Detect which cell encompasses the target text, then output its [X, Y] center coordinate. 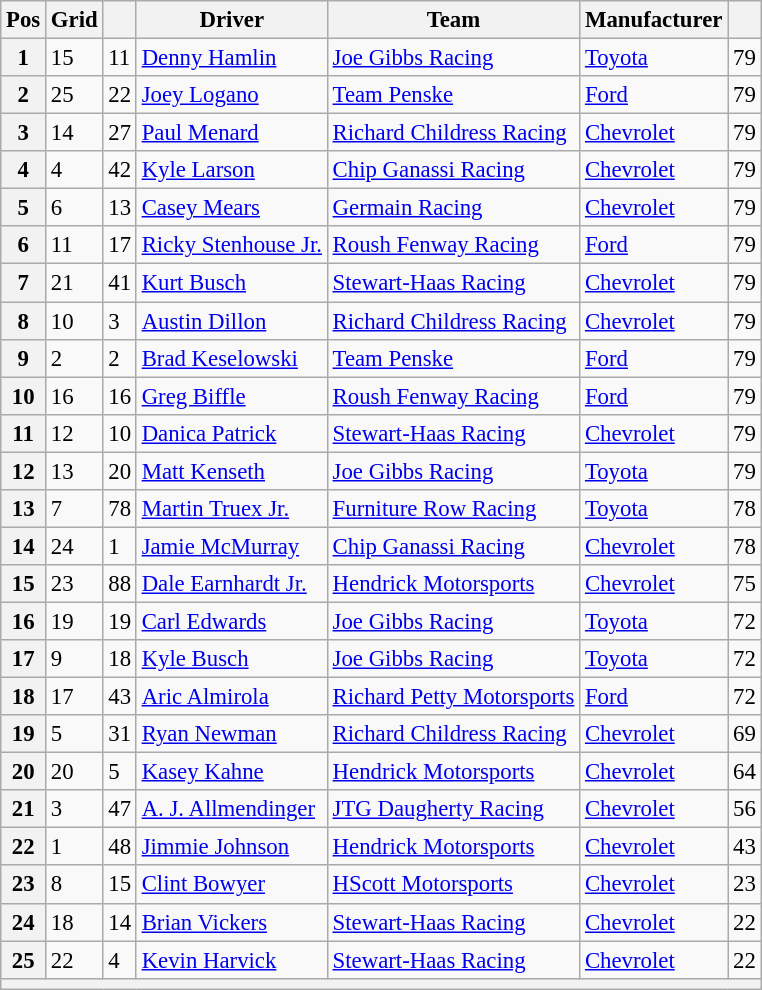
88 [120, 584]
Jimmie Johnson [232, 847]
Richard Petty Motorsports [453, 697]
HScott Motorsports [453, 885]
Denny Hamlin [232, 58]
Austin Dillon [232, 321]
Driver [232, 20]
42 [120, 170]
Matt Kenseth [232, 471]
Jamie McMurray [232, 546]
Clint Bowyer [232, 885]
48 [120, 847]
A. J. Allmendinger [232, 809]
47 [120, 809]
Kyle Busch [232, 659]
Ryan Newman [232, 734]
Grid [74, 20]
Martin Truex Jr. [232, 509]
Brian Vickers [232, 922]
31 [120, 734]
Kyle Larson [232, 170]
75 [744, 584]
Furniture Row Racing [453, 509]
Germain Racing [453, 208]
Kurt Busch [232, 283]
JTG Daugherty Racing [453, 809]
64 [744, 772]
Brad Keselowski [232, 358]
Kasey Kahne [232, 772]
Danica Patrick [232, 433]
Manufacturer [654, 20]
Kevin Harvick [232, 960]
41 [120, 283]
Team [453, 20]
Carl Edwards [232, 621]
Greg Biffle [232, 396]
Dale Earnhardt Jr. [232, 584]
56 [744, 809]
Casey Mears [232, 208]
69 [744, 734]
Pos [24, 20]
Joey Logano [232, 95]
Paul Menard [232, 133]
27 [120, 133]
Ricky Stenhouse Jr. [232, 245]
Aric Almirola [232, 697]
